For the text-containing cell, return its midpoint in [X, Y] coordinate format. 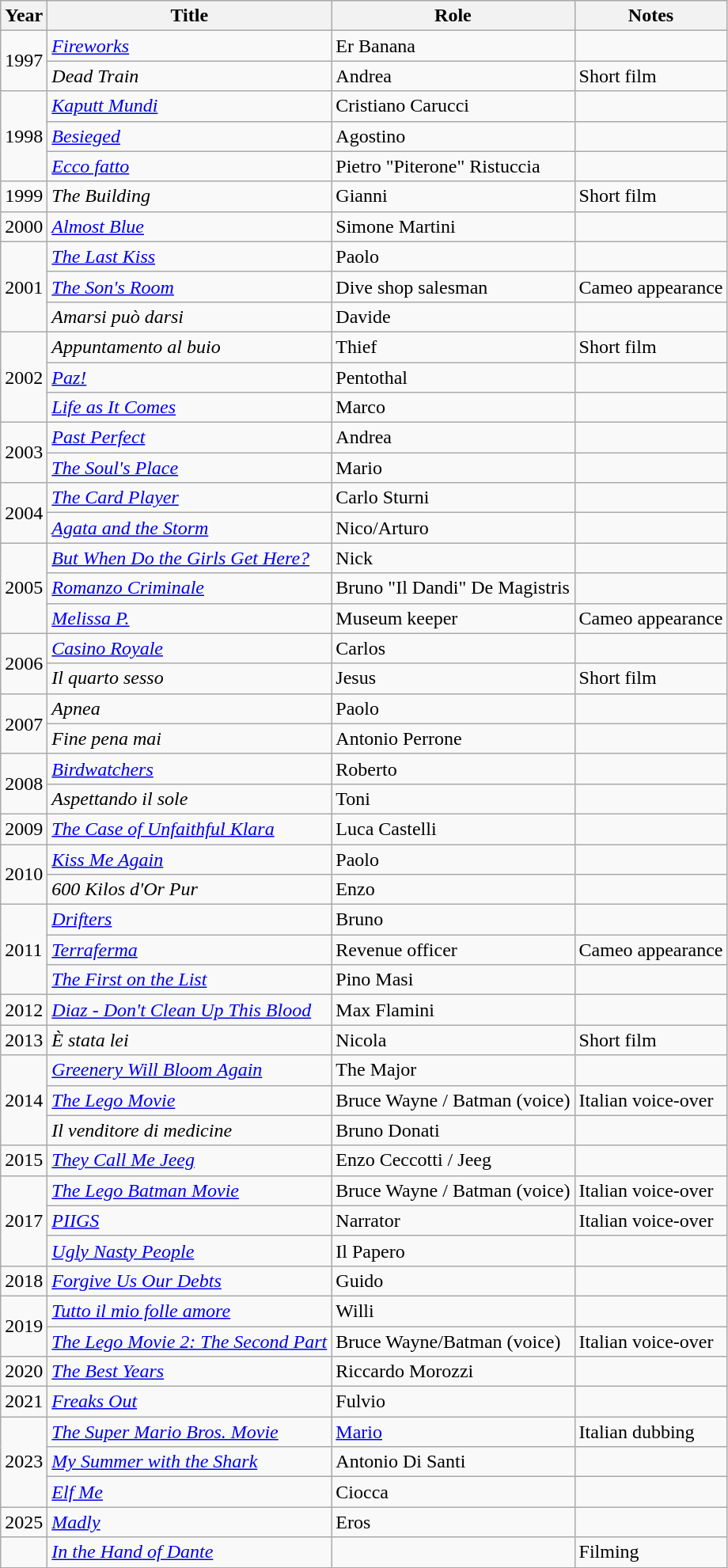
È stata lei [190, 1040]
They Call Me Jeeg [190, 1160]
Paz! [190, 378]
The Building [190, 196]
Ciocca [453, 1492]
Gianni [453, 196]
Diaz - Don't Clean Up This Blood [190, 1010]
Dive shop salesman [453, 287]
2009 [24, 829]
2023 [24, 1462]
Marco [453, 408]
Bruno [453, 920]
Terraferma [190, 950]
Narrator [453, 1221]
Pietro "Piterone" Ristuccia [453, 166]
2019 [24, 1326]
Besieged [190, 136]
Fulvio [453, 1402]
In the Hand of Dante [190, 1552]
2015 [24, 1160]
Willi [453, 1311]
600 Kilos d'Or Pur [190, 890]
Dead Train [190, 76]
Kiss Me Again [190, 859]
Amarsi può darsi [190, 317]
Eros [453, 1522]
Riccardo Morozzi [453, 1372]
Er Banana [453, 46]
Thief [453, 347]
Enzo Ceccotti / Jeeg [453, 1160]
2002 [24, 377]
2008 [24, 784]
Cristiano Carucci [453, 106]
Museum keeper [453, 618]
Carlos [453, 648]
2001 [24, 287]
Role [453, 16]
Agostino [453, 136]
Simone Martini [453, 226]
Aspettando il sole [190, 799]
2006 [24, 663]
Birdwatchers [190, 769]
Apnea [190, 708]
Carlo Sturni [453, 498]
2004 [24, 513]
Fireworks [190, 46]
Nico/Arturo [453, 528]
The Case of Unfaithful Klara [190, 829]
2010 [24, 874]
Pentothal [453, 378]
Nick [453, 558]
Tutto il mio folle amore [190, 1311]
Title [190, 16]
My Summer with the Shark [190, 1462]
Romanzo Criminale [190, 588]
Roberto [453, 769]
Jesus [453, 678]
The First on the List [190, 980]
Italian dubbing [650, 1432]
2013 [24, 1040]
Antonio Di Santi [453, 1462]
Drifters [190, 920]
2005 [24, 588]
Madly [190, 1522]
Freaks Out [190, 1402]
2000 [24, 226]
The Lego Batman Movie [190, 1190]
2014 [24, 1100]
The Soul's Place [190, 468]
2007 [24, 723]
1997 [24, 61]
Bruno "Il Dandi" De Magistris [453, 588]
1999 [24, 196]
Notes [650, 16]
But When Do the Girls Get Here? [190, 558]
2018 [24, 1281]
Casino Royale [190, 648]
Il venditore di medicine [190, 1130]
The Lego Movie 2: The Second Part [190, 1342]
Il Papero [453, 1251]
1998 [24, 136]
Appuntamento al buio [190, 347]
The Last Kiss [190, 256]
2012 [24, 1010]
Life as It Comes [190, 408]
Enzo [453, 890]
The Lego Movie [190, 1100]
Forgive Us Our Debts [190, 1281]
The Best Years [190, 1372]
Fine pena mai [190, 738]
Max Flamini [453, 1010]
2003 [24, 453]
Pino Masi [453, 980]
Guido [453, 1281]
Elf Me [190, 1492]
Kaputt Mundi [190, 106]
2021 [24, 1402]
2025 [24, 1522]
Greenery Will Bloom Again [190, 1070]
Past Perfect [190, 438]
The Super Mario Bros. Movie [190, 1432]
Toni [453, 799]
The Major [453, 1070]
Year [24, 16]
Antonio Perrone [453, 738]
Bruce Wayne/Batman (voice) [453, 1342]
Luca Castelli [453, 829]
Bruno Donati [453, 1130]
2020 [24, 1372]
PIIGS [190, 1221]
2011 [24, 950]
Melissa P. [190, 618]
Ecco fatto [190, 166]
Nicola [453, 1040]
Davide [453, 317]
Revenue officer [453, 950]
Agata and the Storm [190, 528]
The Card Player [190, 498]
2017 [24, 1221]
The Son's Room [190, 287]
Almost Blue [190, 226]
Il quarto sesso [190, 678]
Filming [650, 1552]
Ugly Nasty People [190, 1251]
